Extract the (x, y) coordinate from the center of the cell holding the provided text.  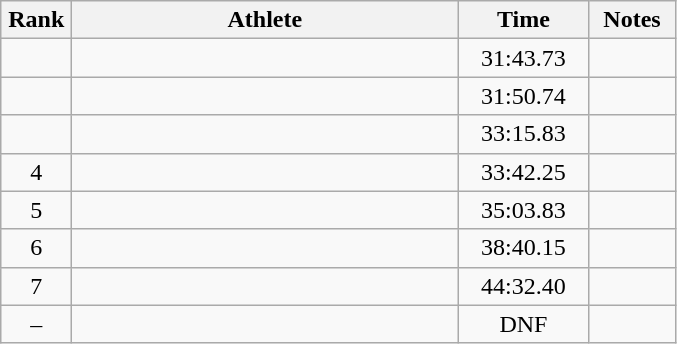
33:15.83 (524, 134)
5 (36, 210)
Time (524, 20)
44:32.40 (524, 286)
– (36, 324)
7 (36, 286)
33:42.25 (524, 172)
38:40.15 (524, 248)
6 (36, 248)
Rank (36, 20)
Athlete (265, 20)
31:43.73 (524, 58)
35:03.83 (524, 210)
4 (36, 172)
31:50.74 (524, 96)
DNF (524, 324)
Notes (632, 20)
